Locate the cell with the specified text and output its [X, Y] center coordinate. 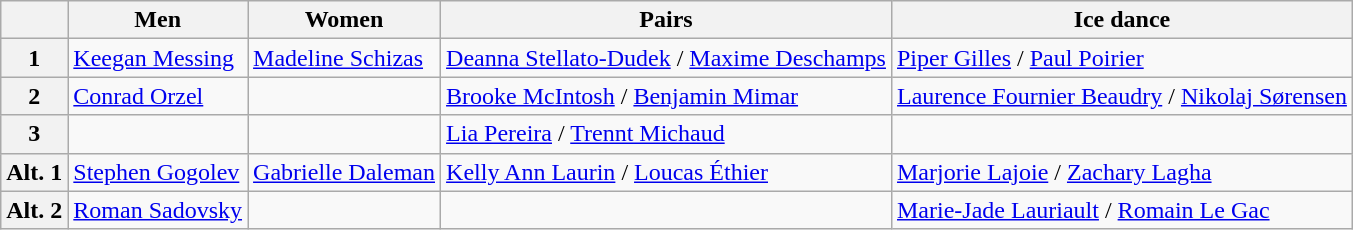
Stephen Gogolev [158, 172]
Lia Pereira / Trennt Michaud [666, 134]
Gabrielle Daleman [344, 172]
Conrad Orzel [158, 96]
Pairs [666, 20]
3 [34, 134]
Marie-Jade Lauriault / Romain Le Gac [1122, 210]
Kelly Ann Laurin / Loucas Éthier [666, 172]
1 [34, 58]
Madeline Schizas [344, 58]
Ice dance [1122, 20]
Piper Gilles / Paul Poirier [1122, 58]
Deanna Stellato-Dudek / Maxime Deschamps [666, 58]
2 [34, 96]
Roman Sadovsky [158, 210]
Laurence Fournier Beaudry / Nikolaj Sørensen [1122, 96]
Alt. 2 [34, 210]
Alt. 1 [34, 172]
Brooke McIntosh / Benjamin Mimar [666, 96]
Men [158, 20]
Marjorie Lajoie / Zachary Lagha [1122, 172]
Women [344, 20]
Keegan Messing [158, 58]
